Determine the (X, Y) coordinate at the center of the cell enclosing the given text.  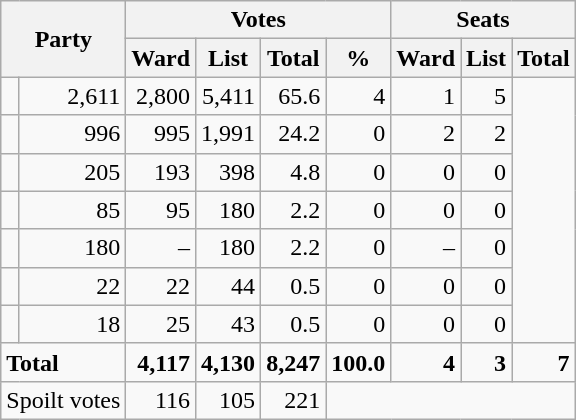
2,611 (72, 96)
85 (72, 210)
4.8 (294, 172)
205 (72, 172)
100.0 (358, 362)
995 (161, 134)
Spoilt votes (64, 400)
7 (544, 362)
Party (64, 39)
Votes (258, 20)
398 (228, 172)
221 (294, 400)
Seats (483, 20)
24.2 (294, 134)
996 (72, 134)
5 (486, 96)
44 (228, 286)
2,800 (161, 96)
4,117 (161, 362)
18 (72, 324)
1,991 (228, 134)
1 (426, 96)
4,130 (228, 362)
65.6 (294, 96)
95 (161, 210)
25 (161, 324)
% (358, 58)
43 (228, 324)
105 (228, 400)
8,247 (294, 362)
3 (486, 362)
116 (161, 400)
5,411 (228, 96)
193 (161, 172)
